Find where the given text appears and provide that cell's center as [X, Y] coordinate. 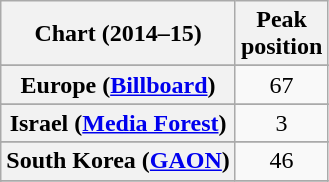
67 [281, 85]
Peakposition [281, 34]
Israel (Media Forest) [118, 123]
46 [281, 161]
South Korea (GAON) [118, 161]
Chart (2014–15) [118, 34]
3 [281, 123]
Europe (Billboard) [118, 85]
